Scan for the cell matching the given text and deliver its [X, Y] coordinate at center. 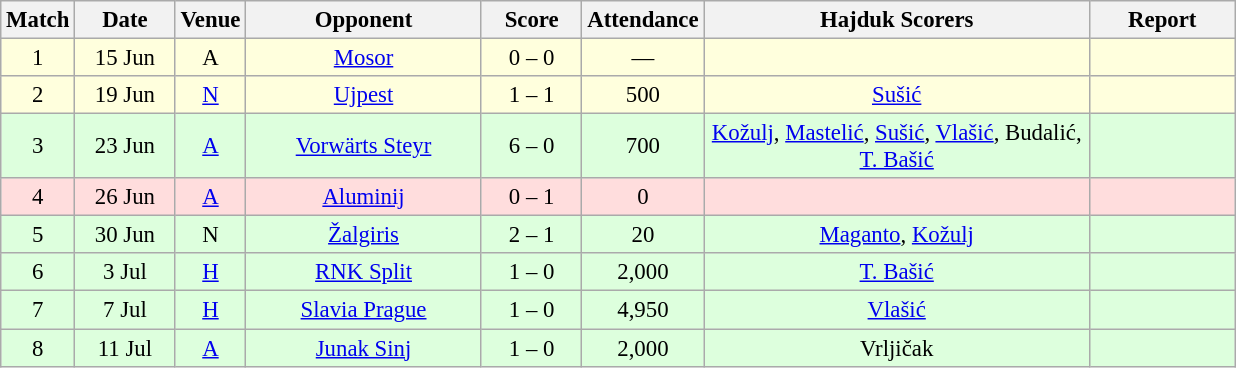
Vrljičak [897, 348]
4 [38, 197]
Date [126, 20]
Attendance [643, 20]
Junak Sinj [364, 348]
0 [643, 197]
8 [38, 348]
Sušić [897, 95]
26 Jun [126, 197]
15 Jun [126, 58]
T. Bašić [897, 273]
Žalgiris [364, 235]
Slavia Prague [364, 310]
30 Jun [126, 235]
6 [38, 273]
Report [1162, 20]
0 – 1 [532, 197]
Score [532, 20]
Maganto, Kožulj [897, 235]
Kožulj, Mastelić, Sušić, Vlašić, Budalić, T. Bašić [897, 146]
RNK Split [364, 273]
2 – 1 [532, 235]
7 Jul [126, 310]
Opponent [364, 20]
19 Jun [126, 95]
11 Jul [126, 348]
6 – 0 [532, 146]
Vlašić [897, 310]
20 [643, 235]
Ujpest [364, 95]
23 Jun [126, 146]
7 [38, 310]
Hajduk Scorers [897, 20]
500 [643, 95]
Vorwärts Steyr [364, 146]
5 [38, 235]
4,950 [643, 310]
Aluminij [364, 197]
700 [643, 146]
2 [38, 95]
Mosor [364, 58]
1 [38, 58]
3 Jul [126, 273]
1 – 1 [532, 95]
— [643, 58]
3 [38, 146]
0 – 0 [532, 58]
Venue [210, 20]
Match [38, 20]
